Provide the [x, y] coordinate of the cell's center where the given text is located.  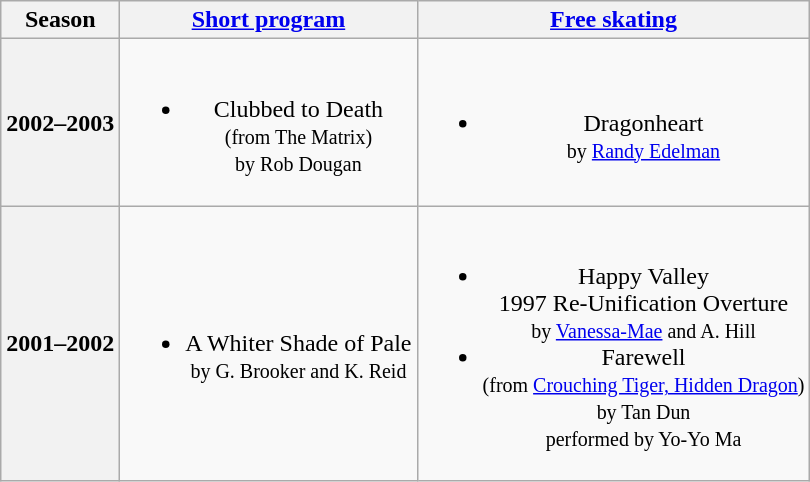
Happy Valley 1997 Re-Unification Overture by Vanessa-Mae and A. Hill Farewell (from Crouching Tiger, Hidden Dragon) by Tan Dun performed by Yo-Yo Ma [614, 344]
Short program [268, 20]
Dragonheart by Randy Edelman [614, 122]
Season [60, 20]
Free skating [614, 20]
Clubbed to Death (from The Matrix) by Rob Dougan [268, 122]
2002–2003 [60, 122]
2001–2002 [60, 344]
A Whiter Shade of Pale by G. Brooker and K. Reid [268, 344]
